From the cell containing the given text, extract its center point as (X, Y) coordinate. 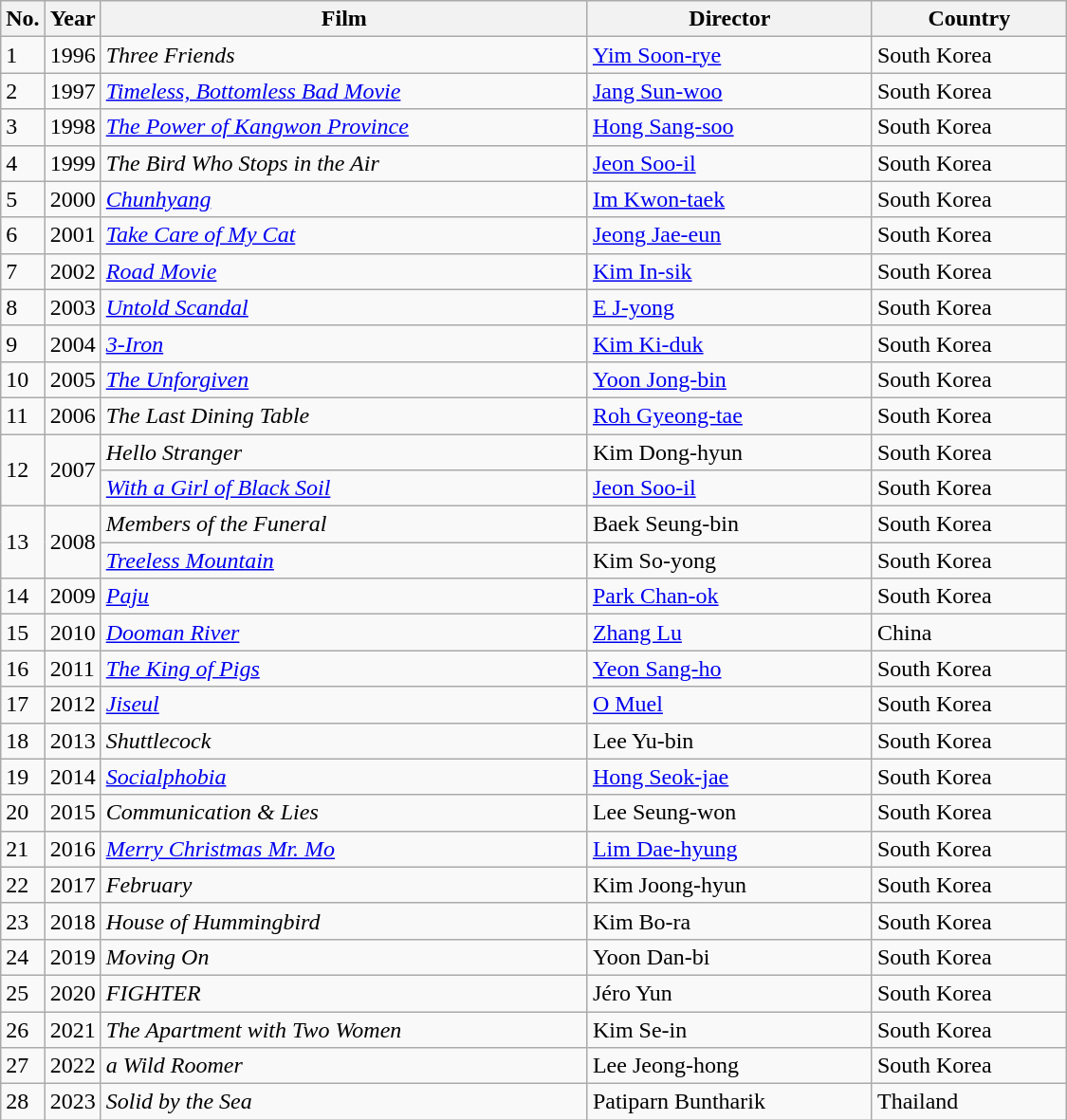
Lee Seung-won (729, 813)
The Last Dining Table (343, 415)
4 (23, 163)
2013 (72, 741)
Hello Stranger (343, 452)
2017 (72, 885)
13 (23, 542)
With a Girl of Black Soil (343, 488)
25 (23, 993)
Dooman River (343, 633)
Roh Gyeong-tae (729, 415)
16 (23, 669)
Moving On (343, 957)
2016 (72, 849)
12 (23, 470)
February (343, 885)
Lee Jeong-hong (729, 1066)
2022 (72, 1066)
Yoon Jong-bin (729, 379)
1997 (72, 91)
Communication & Lies (343, 813)
Take Care of My Cat (343, 235)
2012 (72, 705)
Park Chan-ok (729, 597)
Members of the Funeral (343, 524)
1996 (72, 55)
27 (23, 1066)
2015 (72, 813)
House of Hummingbird (343, 921)
10 (23, 379)
Solid by the Sea (343, 1102)
Zhang Lu (729, 633)
Hong Sang-soo (729, 127)
15 (23, 633)
14 (23, 597)
2010 (72, 633)
Lim Dae-hyung (729, 849)
1 (23, 55)
Kim Se-in (729, 1029)
Treeless Mountain (343, 560)
8 (23, 307)
2004 (72, 343)
21 (23, 849)
Jang Sun-woo (729, 91)
The Power of Kangwon Province (343, 127)
2006 (72, 415)
2000 (72, 199)
Chunhyang (343, 199)
2 (23, 91)
19 (23, 777)
Country (969, 19)
1998 (72, 127)
22 (23, 885)
Patiparn Buntharik (729, 1102)
Jéro Yun (729, 993)
Kim Bo-ra (729, 921)
2023 (72, 1102)
28 (23, 1102)
Road Movie (343, 271)
Kim Ki-duk (729, 343)
23 (23, 921)
2009 (72, 597)
Baek Seung-bin (729, 524)
2014 (72, 777)
a Wild Roomer (343, 1066)
O Muel (729, 705)
2018 (72, 921)
Director (729, 19)
E J-yong (729, 307)
2005 (72, 379)
2007 (72, 470)
The Unforgiven (343, 379)
Timeless, Bottomless Bad Movie (343, 91)
2003 (72, 307)
26 (23, 1029)
Hong Seok-jae (729, 777)
2002 (72, 271)
Jiseul (343, 705)
2019 (72, 957)
Untold Scandal (343, 307)
Shuttlecock (343, 741)
Im Kwon-taek (729, 199)
2008 (72, 542)
Film (343, 19)
1999 (72, 163)
Yim Soon-rye (729, 55)
Thailand (969, 1102)
FIGHTER (343, 993)
2021 (72, 1029)
Yeon Sang-ho (729, 669)
9 (23, 343)
Paju (343, 597)
3 (23, 127)
24 (23, 957)
Kim In-sik (729, 271)
5 (23, 199)
Socialphobia (343, 777)
2001 (72, 235)
Jeong Jae-eun (729, 235)
2020 (72, 993)
17 (23, 705)
7 (23, 271)
Merry Christmas Mr. Mo (343, 849)
Three Friends (343, 55)
Kim Dong-hyun (729, 452)
Kim Joong-hyun (729, 885)
6 (23, 235)
China (969, 633)
Lee Yu-bin (729, 741)
2011 (72, 669)
20 (23, 813)
No. (23, 19)
11 (23, 415)
The King of Pigs (343, 669)
18 (23, 741)
The Apartment with Two Women (343, 1029)
Yoon Dan-bi (729, 957)
Kim So-yong (729, 560)
Year (72, 19)
The Bird Who Stops in the Air (343, 163)
3-Iron (343, 343)
